Locate the cell with the specified text and output its [X, Y] center coordinate. 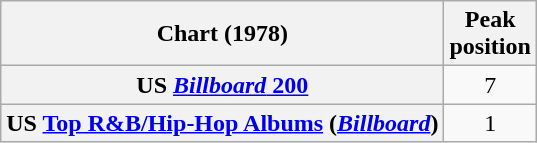
7 [490, 85]
1 [490, 123]
US Top R&B/Hip-Hop Albums (Billboard) [222, 123]
Peak position [490, 34]
Chart (1978) [222, 34]
US Billboard 200 [222, 85]
